Provide the (X, Y) coordinate of the cell's center where the given text is located.  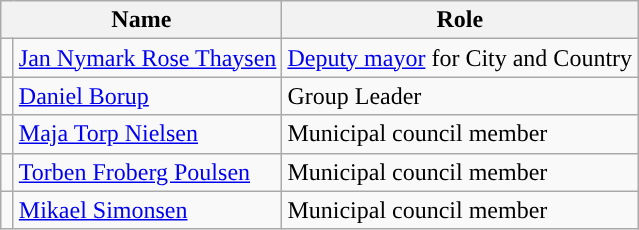
Group Leader (460, 96)
Daniel Borup (148, 96)
Mikael Simonsen (148, 210)
Deputy mayor for City and Country (460, 58)
Name (142, 20)
Role (460, 20)
Jan Nymark Rose Thaysen (148, 58)
Maja Torp Nielsen (148, 134)
Torben Froberg Poulsen (148, 172)
